Provide the (x, y) coordinate of the cell's center where the given text is located.  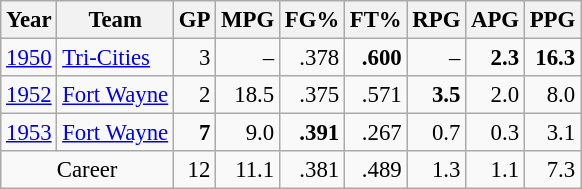
3.1 (552, 133)
.378 (312, 58)
.391 (312, 133)
11.1 (248, 170)
2.0 (496, 95)
16.3 (552, 58)
7.3 (552, 170)
2 (194, 95)
PPG (552, 20)
2.3 (496, 58)
.571 (376, 95)
Year (29, 20)
7 (194, 133)
8.0 (552, 95)
APG (496, 20)
Team (116, 20)
.381 (312, 170)
12 (194, 170)
RPG (436, 20)
3 (194, 58)
FT% (376, 20)
.375 (312, 95)
.267 (376, 133)
.600 (376, 58)
3.5 (436, 95)
MPG (248, 20)
.489 (376, 170)
0.7 (436, 133)
9.0 (248, 133)
1953 (29, 133)
FG% (312, 20)
Tri-Cities (116, 58)
1952 (29, 95)
1.3 (436, 170)
1.1 (496, 170)
GP (194, 20)
1950 (29, 58)
0.3 (496, 133)
Career (88, 170)
18.5 (248, 95)
